For the text-containing cell, return its midpoint in (X, Y) coordinate format. 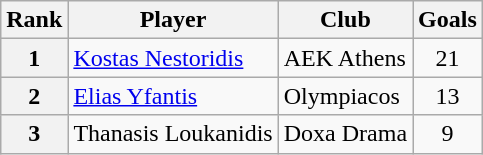
Player (173, 20)
Club (345, 20)
Doxa Drama (345, 134)
Thanasis Loukanidis (173, 134)
13 (448, 96)
3 (34, 134)
Elias Yfantis (173, 96)
Rank (34, 20)
2 (34, 96)
Olympiacos (345, 96)
AEK Athens (345, 58)
21 (448, 58)
Kostas Nestoridis (173, 58)
1 (34, 58)
Goals (448, 20)
9 (448, 134)
